Search for the cell housing the specified text and yield its (X, Y) center coordinate. 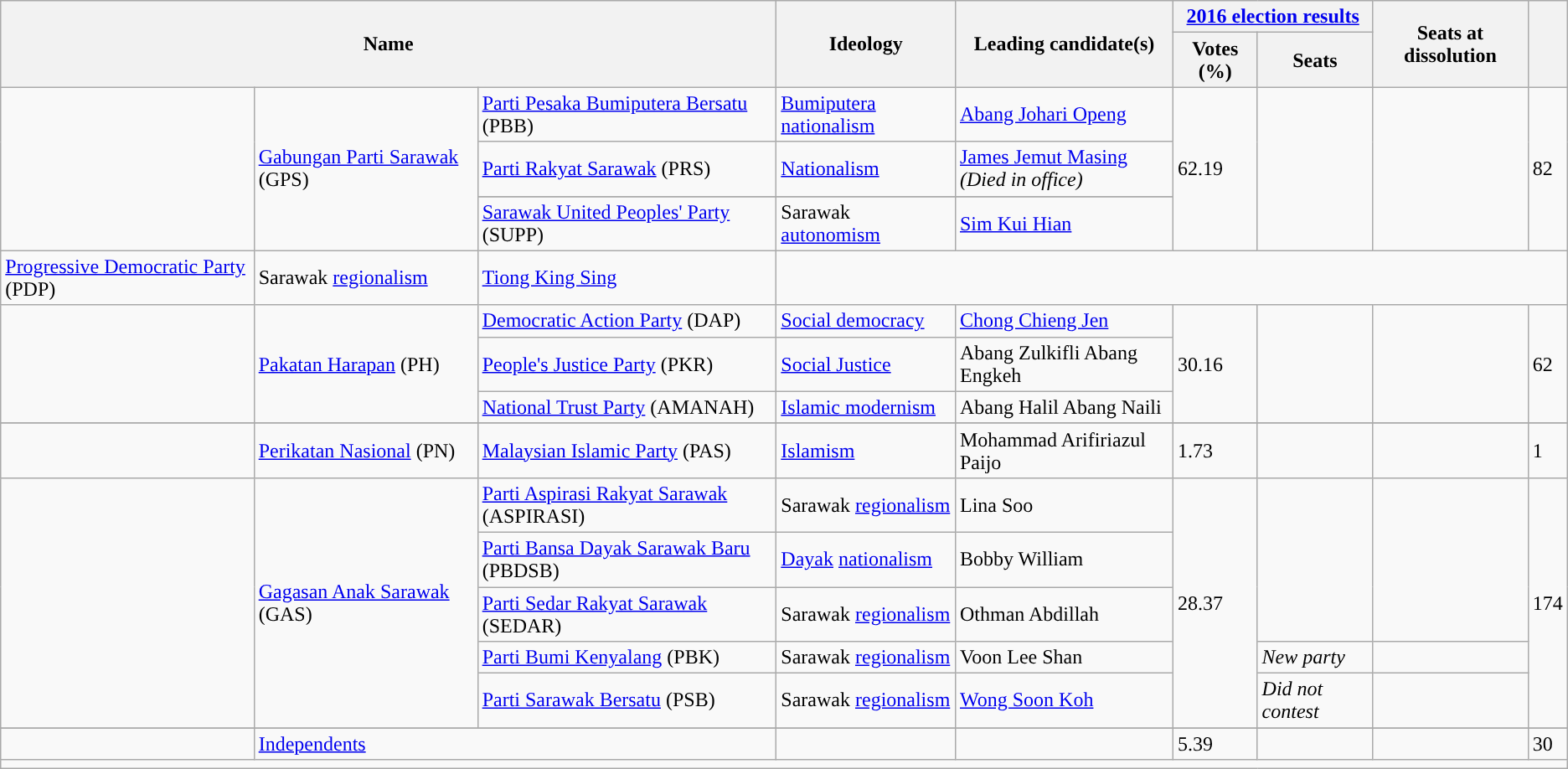
Ideology (866, 44)
People's Justice Party (PKR) (627, 364)
5.39 (1215, 744)
Parti Sarawak Bersatu (PSB) (627, 700)
Dayak nationalism (866, 560)
Abang Halil Abang Naili (1064, 407)
Parti Rakyat Sarawak (PRS) (627, 169)
Independents (515, 744)
Progressive Democratic Party (PDP) (127, 278)
Did not contest (1315, 700)
Name (389, 44)
Sarawak autonomism (866, 223)
Parti Bumi Kenyalang (PBK) (627, 658)
Malaysian Islamic Party (PAS) (627, 451)
Voon Lee Shan (1064, 658)
82 (1548, 169)
Gabungan Parti Sarawak (GPS) (365, 169)
Social Justice (866, 364)
Gagasan Anak Sarawak (GAS) (365, 602)
Pakatan Harapan (PH) (365, 364)
62.19 (1215, 169)
Lina Soo (1064, 504)
Bobby William (1064, 560)
Tiong King Sing (627, 278)
Perikatan Nasional (PN) (365, 451)
Parti Aspirasi Rakyat Sarawak (ASPIRASI) (627, 504)
174 (1548, 602)
Bumiputera nationalism (866, 114)
Parti Sedar Rakyat Sarawak (SEDAR) (627, 613)
Sim Kui Hian (1064, 223)
2016 election results (1273, 17)
Leading candidate(s) (1064, 44)
30 (1548, 744)
Chong Chieng Jen (1064, 321)
James Jemut Masing(Died in office) (1064, 169)
Abang Johari Openg (1064, 114)
New party (1315, 658)
Parti Bansa Dayak Sarawak Baru (PBDSB) (627, 560)
1 (1548, 451)
Nationalism (866, 169)
Abang Zulkifli Abang Engkeh (1064, 364)
28.37 (1215, 602)
Wong Soon Koh (1064, 700)
30.16 (1215, 364)
Parti Pesaka Bumiputera Bersatu (PBB) (627, 114)
Democratic Action Party (DAP) (627, 321)
Social democracy (866, 321)
Islamism (866, 451)
Islamic modernism (866, 407)
Mohammad Arifiriazul Paijo (1064, 451)
Votes (%) (1215, 60)
Sarawak United Peoples' Party (SUPP) (627, 223)
Seats (1315, 60)
Seats at dissolution (1451, 44)
Othman Abdillah (1064, 613)
62 (1548, 364)
National Trust Party (AMANAH) (627, 407)
1.73 (1215, 451)
